Pinpoint the cell where the given text exists, returning its (X, Y) midpoint coordinate. 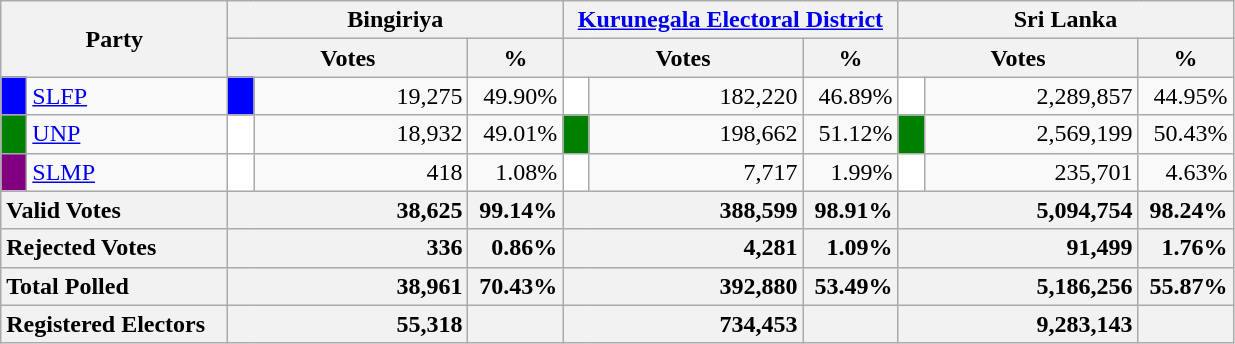
UNP (128, 134)
Rejected Votes (114, 248)
4,281 (683, 248)
1.99% (850, 172)
46.89% (850, 96)
5,094,754 (1018, 210)
4.63% (1186, 172)
Kurunegala Electoral District (730, 20)
38,961 (348, 286)
734,453 (683, 324)
50.43% (1186, 134)
53.49% (850, 286)
Valid Votes (114, 210)
388,599 (683, 210)
Sri Lanka (1066, 20)
1.08% (516, 172)
182,220 (696, 96)
5,186,256 (1018, 286)
392,880 (683, 286)
Registered Electors (114, 324)
SLMP (128, 172)
38,625 (348, 210)
49.90% (516, 96)
18,932 (361, 134)
1.76% (1186, 248)
418 (361, 172)
SLFP (128, 96)
Total Polled (114, 286)
336 (348, 248)
Bingiriya (396, 20)
198,662 (696, 134)
99.14% (516, 210)
1.09% (850, 248)
Party (114, 39)
44.95% (1186, 96)
49.01% (516, 134)
55,318 (348, 324)
2,289,857 (1031, 96)
98.24% (1186, 210)
0.86% (516, 248)
70.43% (516, 286)
19,275 (361, 96)
235,701 (1031, 172)
7,717 (696, 172)
55.87% (1186, 286)
2,569,199 (1031, 134)
9,283,143 (1018, 324)
91,499 (1018, 248)
98.91% (850, 210)
51.12% (850, 134)
